Pinpoint the cell where the given text exists, returning its [x, y] midpoint coordinate. 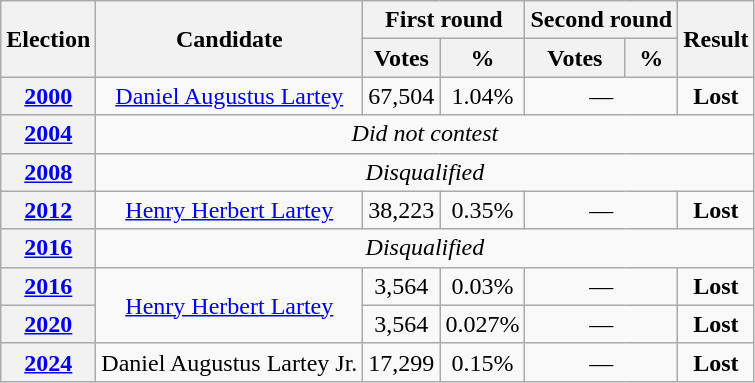
Election [48, 39]
17,299 [402, 362]
Did not contest [425, 134]
67,504 [402, 96]
2020 [48, 324]
0.027% [482, 324]
0.35% [482, 210]
Second round [602, 20]
Daniel Augustus Lartey Jr. [230, 362]
1.04% [482, 96]
2000 [48, 96]
2008 [48, 172]
38,223 [402, 210]
0.03% [482, 286]
Candidate [230, 39]
Daniel Augustus Lartey [230, 96]
2024 [48, 362]
0.15% [482, 362]
First round [444, 20]
2004 [48, 134]
Result [716, 39]
2012 [48, 210]
